Determine the (X, Y) coordinate at the center of the cell enclosing the given text.  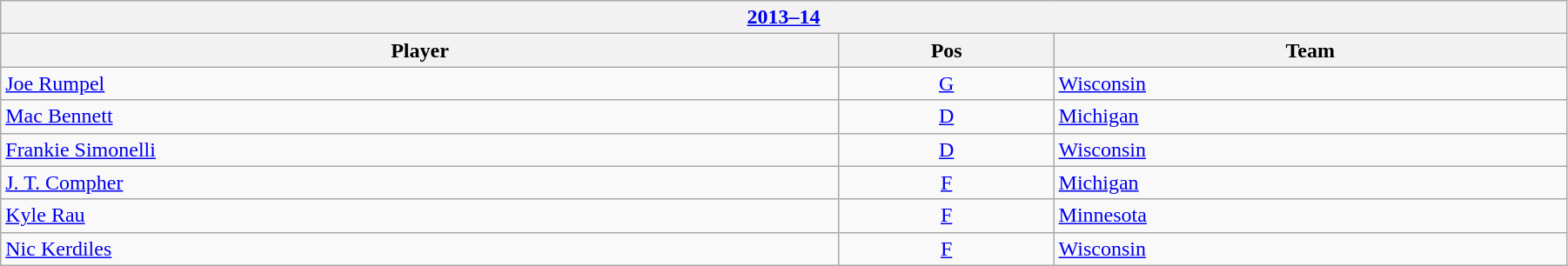
Pos (947, 50)
Nic Kerdiles (420, 249)
Mac Bennett (420, 116)
2013–14 (784, 17)
Minnesota (1310, 216)
Team (1310, 50)
Kyle Rau (420, 216)
Player (420, 50)
J. T. Compher (420, 183)
Frankie Simonelli (420, 150)
G (947, 83)
Joe Rumpel (420, 83)
